Detect which cell encompasses the target text, then output its [x, y] center coordinate. 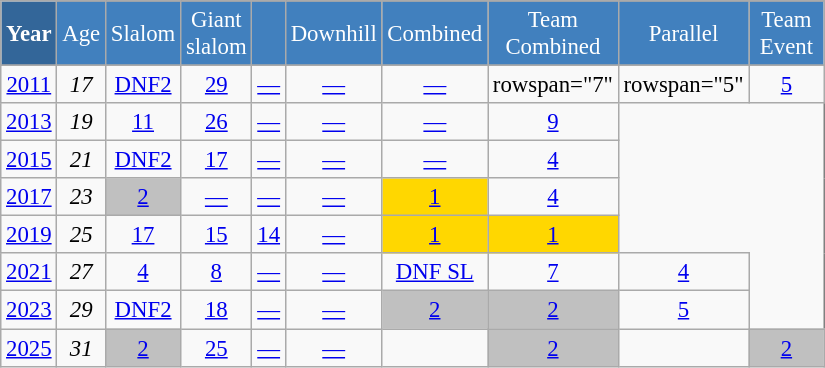
15 [216, 235]
Downhill [334, 34]
21 [82, 160]
TeamCombined [554, 34]
DNF SL [435, 273]
Parallel [684, 34]
Team Event [786, 34]
14 [268, 235]
2011 [29, 85]
Giantslalom [216, 34]
26 [216, 122]
2023 [29, 310]
2025 [29, 348]
2013 [29, 122]
Year [29, 34]
2015 [29, 160]
Slalom [142, 34]
Combined [435, 34]
2017 [29, 197]
31 [82, 348]
rowspan="7" [554, 85]
rowspan="5" [684, 85]
23 [82, 197]
9 [554, 122]
2021 [29, 273]
Age [82, 34]
2019 [29, 235]
18 [216, 310]
11 [142, 122]
19 [82, 122]
27 [82, 273]
8 [216, 273]
7 [554, 273]
